Extract the (x, y) coordinate from the center of the cell holding the provided text.  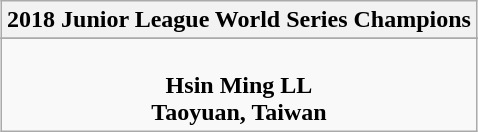
2018 Junior League World Series Champions (240, 20)
Hsin Ming LLTaoyuan, Taiwan (240, 85)
